Search for the cell housing the specified text and yield its (X, Y) center coordinate. 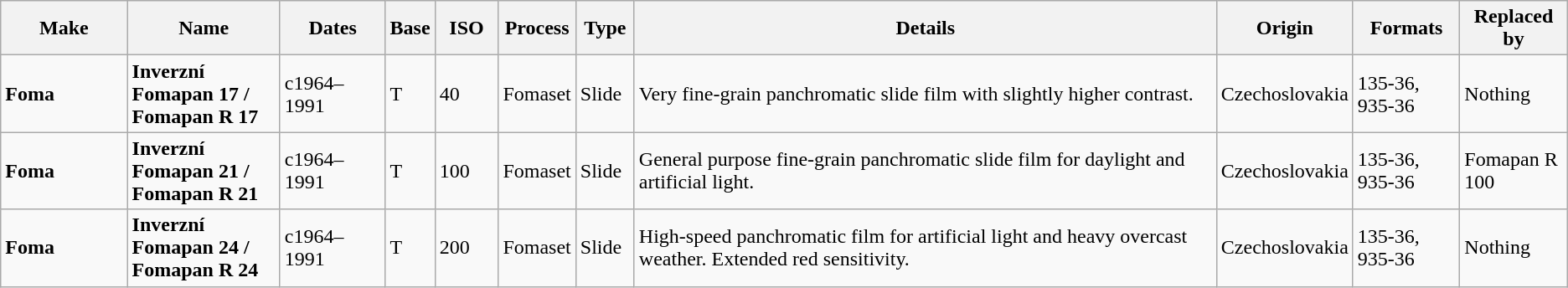
Inverzní Fomapan 24 / Fomapan R 24 (204, 248)
ISO (467, 28)
High-speed panchromatic film for artificial light and heavy overcast weather. Extended red sensitivity. (925, 248)
Make (64, 28)
Inverzní Fomapan 21 / Fomapan R 21 (204, 171)
Dates (333, 28)
Name (204, 28)
Inverzní Fomapan 17 / Fomapan R 17 (204, 94)
General purpose fine-grain panchromatic slide film for daylight and artificial light. (925, 171)
Process (537, 28)
200 (467, 248)
Formats (1406, 28)
Details (925, 28)
Type (605, 28)
Origin (1285, 28)
Very fine-grain panchromatic slide film with slightly higher contrast. (925, 94)
40 (467, 94)
100 (467, 171)
Fomapan R 100 (1514, 171)
Replaced by (1514, 28)
Base (410, 28)
